Output the [x, y] coordinate of the center of the cell containing the given text.  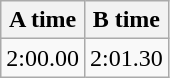
2:01.30 [126, 58]
A time [43, 20]
B time [126, 20]
2:00.00 [43, 58]
